Pinpoint the cell where the given text exists, returning its (X, Y) midpoint coordinate. 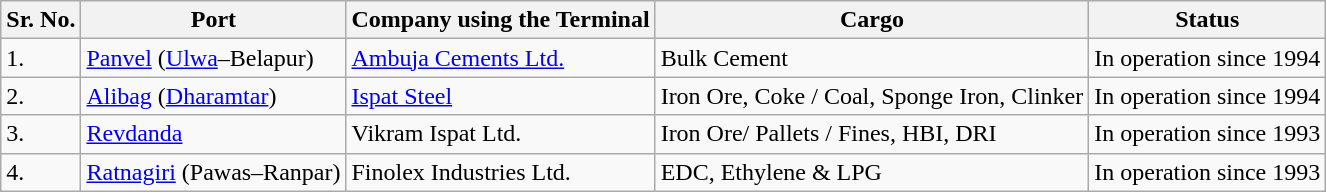
Revdanda (214, 134)
Iron Ore, Coke / Coal, Sponge Iron, Clinker (872, 96)
Ratnagiri (Pawas–Ranpar) (214, 172)
Status (1208, 20)
3. (41, 134)
Iron Ore/ Pallets / Fines, HBI, DRI (872, 134)
4. (41, 172)
Sr. No. (41, 20)
Finolex Industries Ltd. (500, 172)
Ambuja Cements Ltd. (500, 58)
Company using the Terminal (500, 20)
Alibag (Dharamtar) (214, 96)
Port (214, 20)
Bulk Cement (872, 58)
Vikram Ispat Ltd. (500, 134)
2. (41, 96)
1. (41, 58)
Cargo (872, 20)
Panvel (Ulwa–Belapur) (214, 58)
EDC, Ethylene & LPG (872, 172)
Ispat Steel (500, 96)
